Detect which cell encompasses the target text, then output its [x, y] center coordinate. 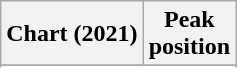
Peakposition [189, 34]
Chart (2021) [72, 34]
